Capture the cell that displays the provided text and extract its [x, y] central coordinate. 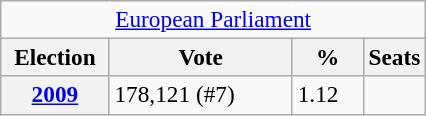
178,121 (#7) [200, 95]
Vote [200, 57]
Seats [394, 57]
1.12 [328, 95]
% [328, 57]
Election [55, 57]
2009 [55, 95]
European Parliament [214, 19]
